Provide the (x, y) coordinate of the cell's center where the given text is located.  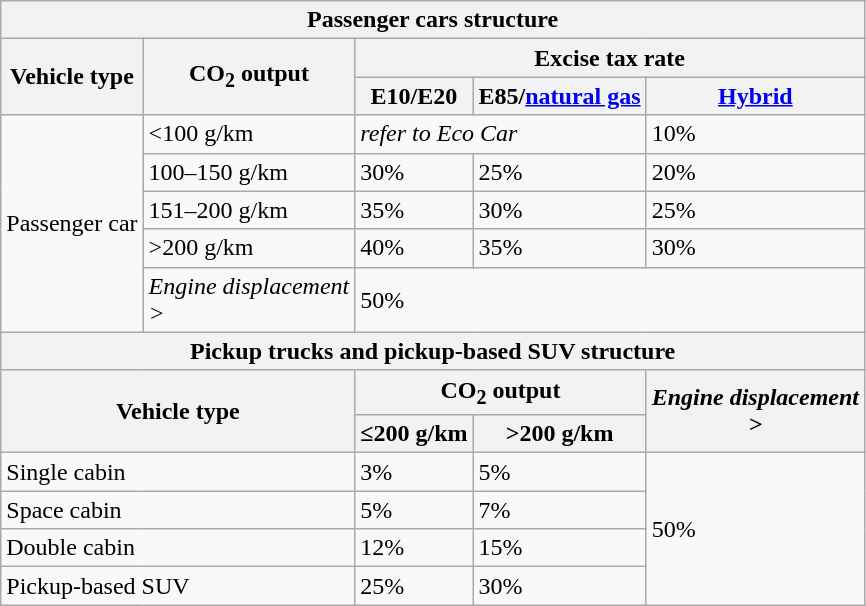
Hybrid (755, 96)
Pickup-based SUV (178, 586)
≤200 g/km (414, 434)
7% (560, 510)
151–200 g/km (249, 210)
Pickup trucks and pickup-based SUV structure (433, 351)
15% (560, 548)
10% (755, 134)
12% (414, 548)
Passenger cars structure (433, 20)
E85/natural gas (560, 96)
Space cabin (178, 510)
40% (414, 248)
<100 g/km (249, 134)
100–150 g/km (249, 172)
Double cabin (178, 548)
refer to Eco Car (500, 134)
Excise tax rate (610, 58)
3% (414, 472)
E10/E20 (414, 96)
Passenger car (72, 224)
Single cabin (178, 472)
20% (755, 172)
